Find where the given text appears and provide that cell's center as (X, Y) coordinate. 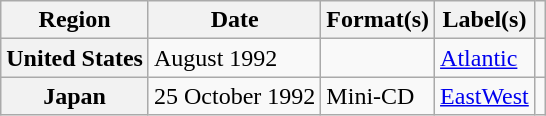
Format(s) (378, 20)
August 1992 (234, 58)
EastWest (485, 96)
Mini-CD (378, 96)
Label(s) (485, 20)
Atlantic (485, 58)
Japan (75, 96)
Region (75, 20)
United States (75, 58)
25 October 1992 (234, 96)
Date (234, 20)
